Search for the cell housing the specified text and yield its [X, Y] center coordinate. 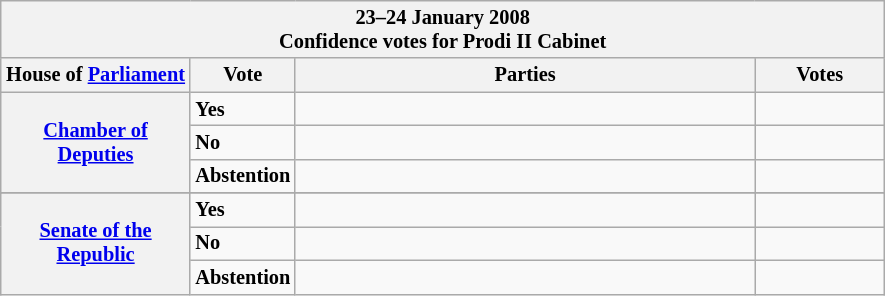
Votes [820, 75]
23–24 January 2008Confidence votes for Prodi II Cabinet [443, 29]
Parties [525, 75]
Vote [242, 75]
Chamber of Deputies [96, 142]
Senate of the Republic [96, 244]
House of Parliament [96, 75]
